Locate the cell with the specified text and output its [X, Y] center coordinate. 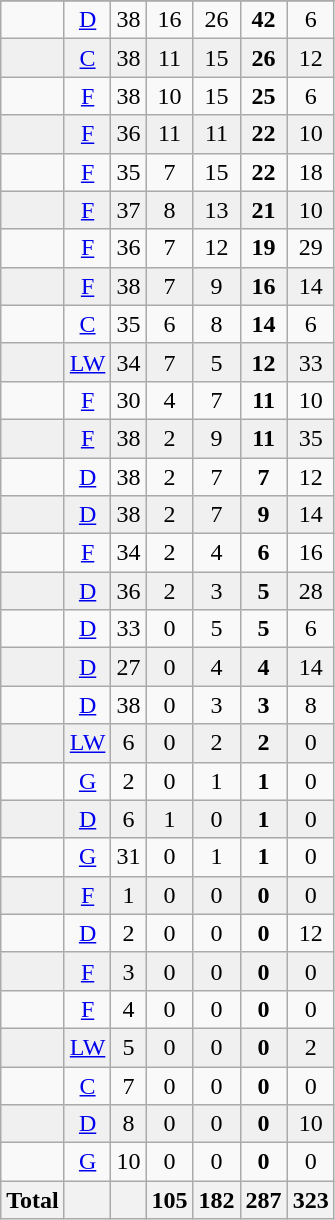
28 [310, 591]
25 [264, 96]
18 [310, 172]
Total [33, 1200]
37 [128, 210]
29 [310, 248]
287 [264, 1200]
31 [128, 857]
105 [170, 1200]
27 [128, 667]
30 [128, 400]
19 [264, 248]
323 [310, 1200]
21 [264, 210]
13 [216, 210]
182 [216, 1200]
42 [264, 20]
